Determine the (x, y) coordinate at the center of the cell enclosing the given text.  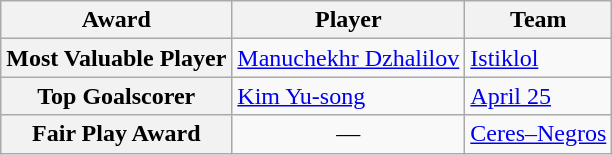
Player (348, 20)
Top Goalscorer (116, 96)
April 25 (538, 96)
Kim Yu-song (348, 96)
Ceres–Negros (538, 134)
— (348, 134)
Manuchekhr Dzhalilov (348, 58)
Award (116, 20)
Most Valuable Player (116, 58)
Istiklol (538, 58)
Team (538, 20)
Fair Play Award (116, 134)
